Determine the [x, y] coordinate at the center of the cell enclosing the given text.  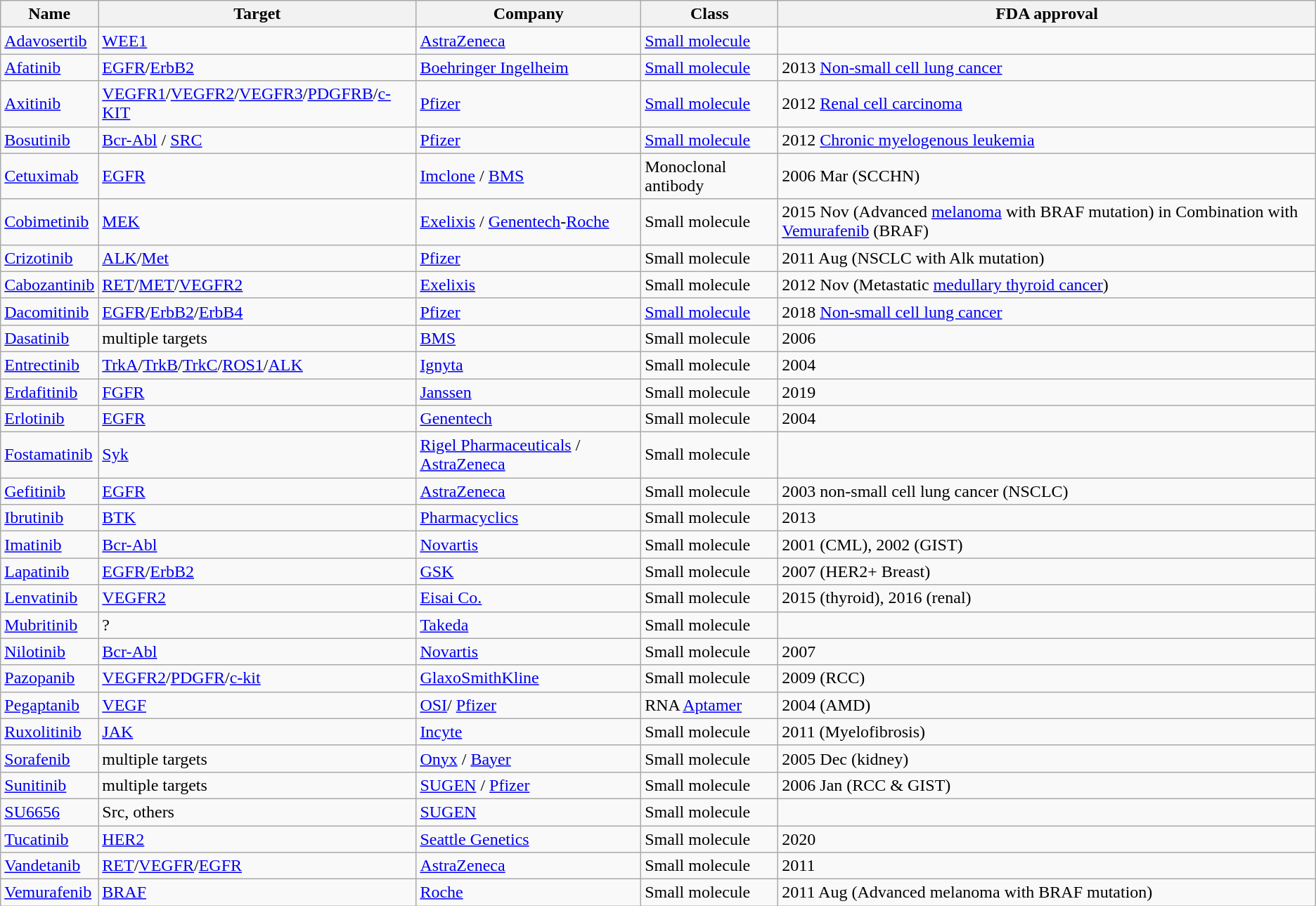
OSI/ Pfizer [529, 705]
Exelixis [529, 285]
Bosutinib [49, 140]
2013 [1047, 518]
Pegaptanib [49, 705]
2004 (AMD) [1047, 705]
2012 Chronic myelogenous leukemia [1047, 140]
2006 Mar (SCCHN) [1047, 176]
2011 [1047, 866]
GlaxoSmithKline [529, 678]
TrkA/TrkB/TrkC/ROS1/ALK [257, 365]
Rigel Pharmaceuticals / AstraZeneca [529, 455]
Vemurafenib [49, 893]
VEGFR2/PDGFR/c-kit [257, 678]
Ibrutinib [49, 518]
Entrectinib [49, 365]
Onyx / Bayer [529, 758]
Nilotinib [49, 652]
2007 [1047, 652]
SUGEN / Pfizer [529, 785]
2003 non-small cell lung cancer (NSCLC) [1047, 491]
RNA Aptamer [710, 705]
Mubritinib [49, 625]
Sorafenib [49, 758]
2019 [1047, 391]
2013 Non-small cell lung cancer [1047, 67]
2006 Jan (RCC & GIST) [1047, 785]
Erlotinib [49, 419]
2012 Renal cell carcinoma [1047, 104]
Cobimetinib [49, 222]
BMS [529, 338]
FGFR [257, 391]
VEGF [257, 705]
Syk [257, 455]
2011 Aug (NSCLC with Alk mutation) [1047, 258]
Cabozantinib [49, 285]
2020 [1047, 839]
Boehringer Ingelheim [529, 67]
VEGFR1/VEGFR2/VEGFR3/PDGFRB/c-KIT [257, 104]
Adavosertib [49, 41]
Tucatinib [49, 839]
Erdafitinib [49, 391]
JAK [257, 732]
2009 (RCC) [1047, 678]
Incyte [529, 732]
SU6656 [49, 812]
Seattle Genetics [529, 839]
Imatinib [49, 545]
WEE1 [257, 41]
Cetuximab [49, 176]
Target [257, 14]
Gefitinib [49, 491]
RET/VEGFR/EGFR [257, 866]
Ignyta [529, 365]
Monoclonal antibody [710, 176]
2007 (HER2+ Breast) [1047, 571]
Axitinib [49, 104]
BRAF [257, 893]
2018 Non-small cell lung cancer [1047, 311]
Exelixis / Genentech-Roche [529, 222]
Lapatinib [49, 571]
Name [49, 14]
HER2 [257, 839]
Crizotinib [49, 258]
2006 [1047, 338]
2001 (CML), 2002 (GIST) [1047, 545]
Roche [529, 893]
Pazopanib [49, 678]
Sunitinib [49, 785]
Class [710, 14]
Ruxolitinib [49, 732]
Afatinib [49, 67]
Genentech [529, 419]
EGFR/ErbB2/ErbB4 [257, 311]
2015 Nov (Advanced melanoma with BRAF mutation) in Combination with Vemurafenib (BRAF) [1047, 222]
Takeda [529, 625]
Pharmacyclics [529, 518]
2012 Nov (Metastatic medullary thyroid cancer) [1047, 285]
Vandetanib [49, 866]
2011 (Myelofibrosis) [1047, 732]
Imclone / BMS [529, 176]
Dacomitinib [49, 311]
Src, others [257, 812]
Janssen [529, 391]
VEGFR2 [257, 598]
RET/MET/VEGFR2 [257, 285]
2011 Aug (Advanced melanoma with BRAF mutation) [1047, 893]
BTK [257, 518]
Eisai Co. [529, 598]
Fostamatinib [49, 455]
2005 Dec (kidney) [1047, 758]
ALK/Met [257, 258]
Bcr-Abl / SRC [257, 140]
2015 (thyroid), 2016 (renal) [1047, 598]
SUGEN [529, 812]
Dasatinib [49, 338]
Lenvatinib [49, 598]
GSK [529, 571]
Company [529, 14]
? [257, 625]
MEK [257, 222]
FDA approval [1047, 14]
